For the text-containing cell, return its midpoint in [x, y] coordinate format. 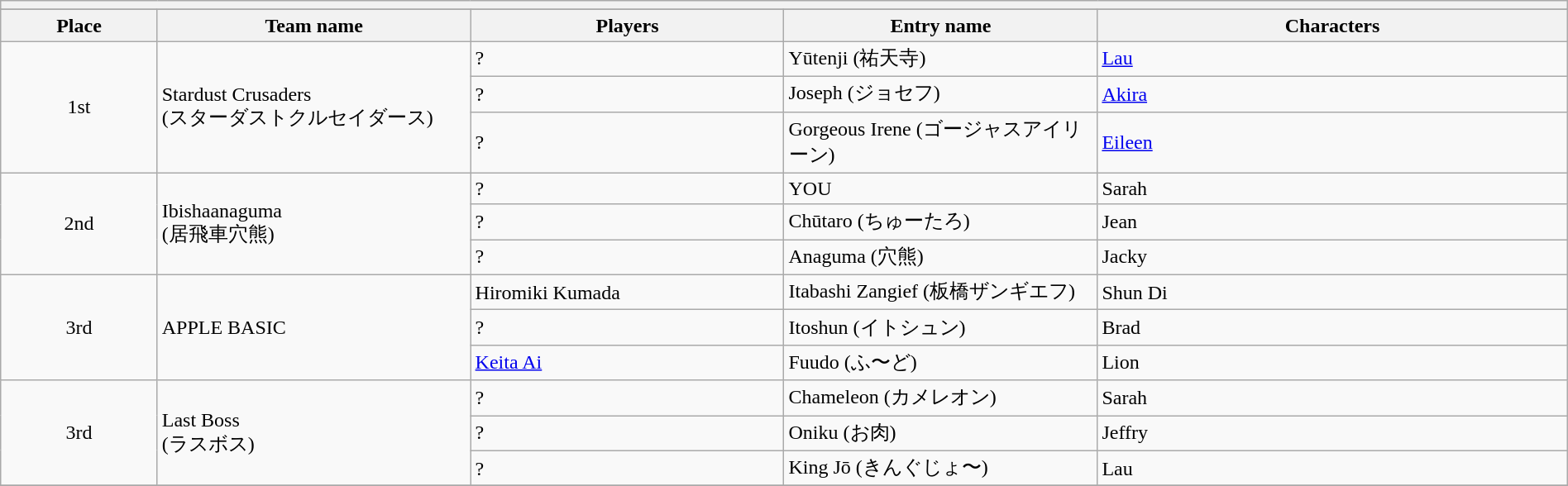
Oniku (お肉) [941, 433]
Jacky [1332, 258]
Last Boss(ラスボス) [314, 433]
Anaguma (穴熊) [941, 258]
Lion [1332, 362]
Yūtenji (祐天寺) [941, 60]
Jean [1332, 222]
2nd [79, 223]
YOU [941, 188]
Itabashi Zangief (板橋ザンギエフ) [941, 293]
Team name [314, 26]
Itoshun (イトシュン) [941, 327]
Hiromiki Kumada [627, 293]
Entry name [941, 26]
Chūtaro (ちゅーたろ) [941, 222]
Brad [1332, 327]
Gorgeous Irene (ゴージャスアイリーン) [941, 142]
Fuudo (ふ〜ど) [941, 362]
Players [627, 26]
Akira [1332, 94]
Chameleon (カメレオン) [941, 398]
Eileen [1332, 142]
Jeffry [1332, 433]
Joseph (ジョセフ) [941, 94]
Stardust Crusaders(スターダストクルセイダース) [314, 107]
King Jō (きんぐじょ〜) [941, 468]
APPLE BASIC [314, 327]
Shun Di [1332, 293]
Place [79, 26]
Ibishaanaguma(居飛車穴熊) [314, 223]
1st [79, 107]
Keita Ai [627, 362]
Characters [1332, 26]
